Locate the cell with the specified text and output its [X, Y] center coordinate. 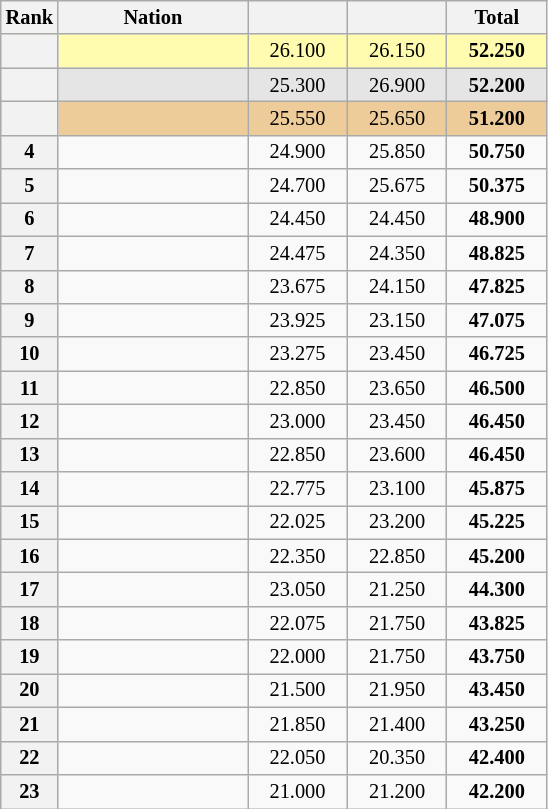
20 [30, 690]
Nation [153, 17]
21.000 [298, 791]
24.900 [298, 152]
43.750 [497, 657]
50.375 [497, 186]
25.850 [397, 152]
22.025 [298, 522]
50.750 [497, 152]
43.450 [497, 690]
20.350 [397, 758]
23.150 [397, 320]
52.200 [497, 85]
42.400 [497, 758]
6 [30, 219]
24.150 [397, 287]
4 [30, 152]
9 [30, 320]
26.900 [397, 85]
22.050 [298, 758]
11 [30, 388]
18 [30, 623]
17 [30, 589]
14 [30, 489]
12 [30, 421]
21.200 [397, 791]
23.050 [298, 589]
52.250 [497, 51]
45.200 [497, 556]
21.850 [298, 724]
8 [30, 287]
48.825 [497, 253]
51.200 [497, 118]
23.200 [397, 522]
23.675 [298, 287]
22 [30, 758]
26.100 [298, 51]
48.900 [497, 219]
24.475 [298, 253]
5 [30, 186]
25.675 [397, 186]
22.350 [298, 556]
47.825 [497, 287]
42.200 [497, 791]
23 [30, 791]
23.100 [397, 489]
22.000 [298, 657]
21.250 [397, 589]
45.875 [497, 489]
46.500 [497, 388]
44.300 [497, 589]
21.950 [397, 690]
16 [30, 556]
10 [30, 354]
46.725 [497, 354]
23.600 [397, 455]
13 [30, 455]
21 [30, 724]
47.075 [497, 320]
25.550 [298, 118]
23.000 [298, 421]
23.275 [298, 354]
45.225 [497, 522]
22.775 [298, 489]
26.150 [397, 51]
7 [30, 253]
15 [30, 522]
43.825 [497, 623]
19 [30, 657]
Total [497, 17]
23.925 [298, 320]
23.650 [397, 388]
24.350 [397, 253]
25.300 [298, 85]
21.500 [298, 690]
21.400 [397, 724]
43.250 [497, 724]
25.650 [397, 118]
22.075 [298, 623]
Rank [30, 17]
24.700 [298, 186]
